Determine the (x, y) coordinate at the center of the cell enclosing the given text.  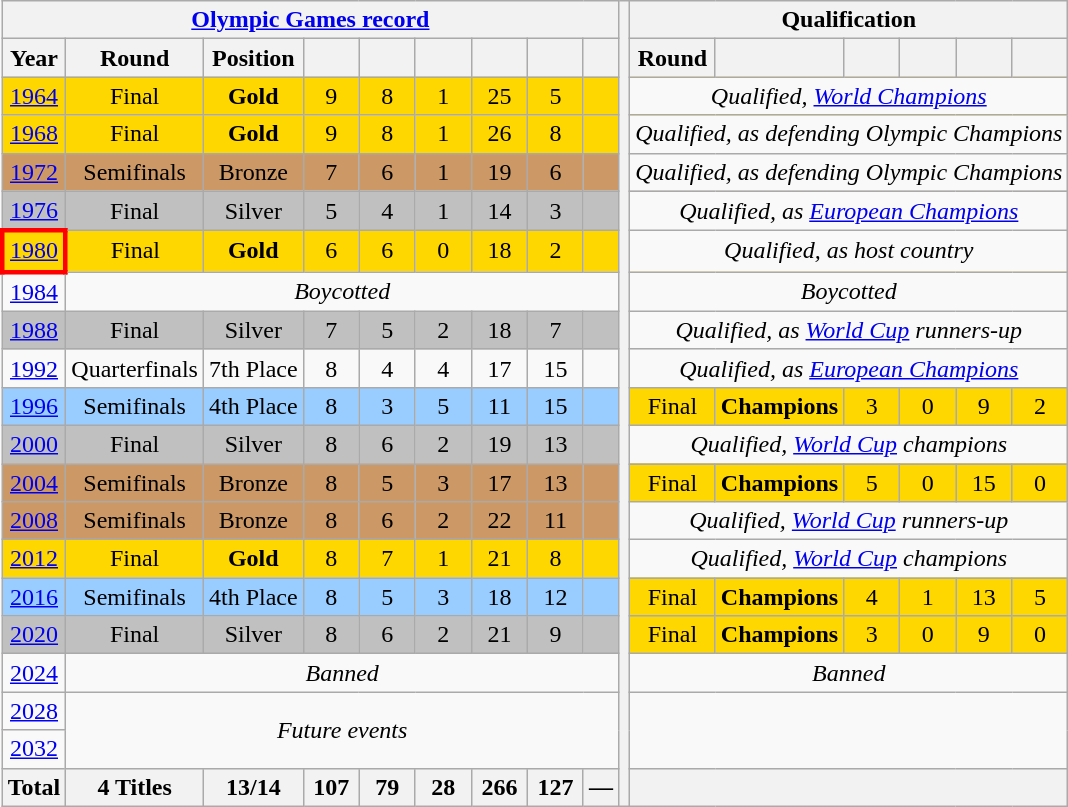
2028 (34, 711)
2008 (34, 521)
13/14 (253, 787)
79 (387, 787)
2024 (34, 673)
2016 (34, 597)
107 (331, 787)
2000 (34, 444)
1964 (34, 96)
Quarterfinals (135, 368)
Total (34, 787)
2012 (34, 559)
1988 (34, 330)
2032 (34, 749)
Qualified, as World Cup runners-up (849, 330)
Olympic Games record (310, 20)
Position (253, 58)
1980 (34, 252)
2020 (34, 635)
22 (499, 521)
7th Place (253, 368)
4 Titles (135, 787)
1992 (34, 368)
1996 (34, 406)
14 (499, 211)
Qualification (849, 20)
25 (499, 96)
1968 (34, 134)
Future events (342, 730)
1972 (34, 172)
266 (499, 787)
26 (499, 134)
Qualified, World Champions (849, 96)
12 (555, 597)
Year (34, 58)
127 (555, 787)
— (600, 787)
Qualified, World Cup runners-up (849, 521)
28 (443, 787)
Qualified, as host country (849, 252)
1976 (34, 211)
2004 (34, 483)
1984 (34, 292)
